Extract the [X, Y] coordinate from the center of the cell holding the provided text.  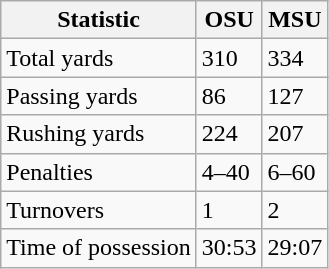
Time of possession [99, 248]
207 [295, 134]
127 [295, 96]
Passing yards [99, 96]
86 [229, 96]
Turnovers [99, 210]
Penalties [99, 172]
Rushing yards [99, 134]
Total yards [99, 58]
4–40 [229, 172]
30:53 [229, 248]
224 [229, 134]
1 [229, 210]
6–60 [295, 172]
29:07 [295, 248]
OSU [229, 20]
MSU [295, 20]
Statistic [99, 20]
2 [295, 210]
334 [295, 58]
310 [229, 58]
